From the cell containing the given text, extract its center point as [X, Y] coordinate. 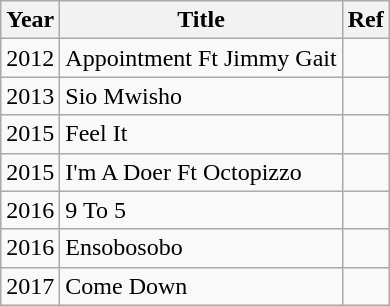
2013 [30, 96]
2012 [30, 58]
9 To 5 [201, 210]
Year [30, 20]
Ref [366, 20]
Ensobosobo [201, 248]
2017 [30, 286]
Come Down [201, 286]
Title [201, 20]
Sio Mwisho [201, 96]
I'm A Doer Ft Octopizzo [201, 172]
Appointment Ft Jimmy Gait [201, 58]
Feel It [201, 134]
